Provide the [X, Y] coordinate of the cell's center where the given text is located.  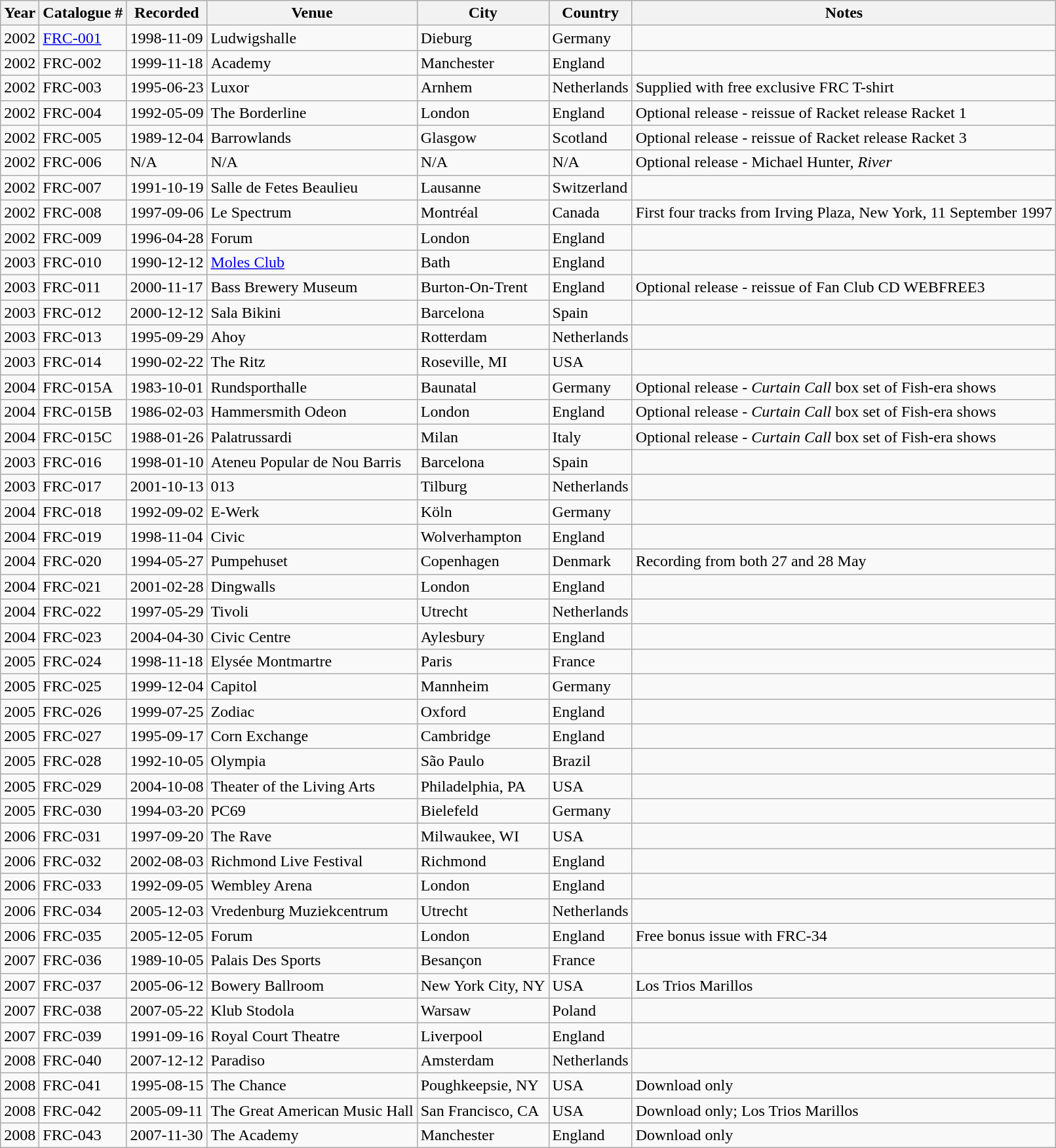
FRC-041 [83, 1085]
1989-12-04 [166, 138]
Dingwalls [312, 586]
FRC-017 [83, 487]
1995-09-17 [166, 737]
2004-10-08 [166, 786]
1983-10-01 [166, 387]
FRC-021 [83, 586]
FRC-024 [83, 661]
1992-09-02 [166, 512]
The Great American Music Hall [312, 1111]
1994-03-20 [166, 811]
Poughkeepsie, NY [482, 1085]
Elysée Montmartre [312, 661]
FRC-005 [83, 138]
Dieburg [482, 38]
Theater of the Living Arts [312, 786]
2000-12-12 [166, 313]
Zodiac [312, 711]
Vredenburg Muziekcentrum [312, 911]
Le Spectrum [312, 212]
Free bonus issue with FRC-34 [844, 936]
Palatrussardi [312, 437]
PC69 [312, 811]
Oxford [482, 711]
Venue [312, 13]
City [482, 13]
FRC-040 [83, 1060]
2007-11-30 [166, 1136]
Paris [482, 661]
Switzerland [590, 187]
Aylesbury [482, 636]
FRC-009 [83, 237]
Brazil [590, 761]
1992-05-09 [166, 113]
Capitol [312, 686]
Ateneu Popular de Nou Barris [312, 462]
1997-09-06 [166, 212]
Civic Centre [312, 636]
Richmond Live Festival [312, 861]
Mannheim [482, 686]
FRC-043 [83, 1136]
FRC-006 [83, 163]
1989-10-05 [166, 961]
Country [590, 13]
Burton-On-Trent [482, 287]
FRC-014 [83, 362]
FRC-010 [83, 262]
Rundsporthalle [312, 387]
FRC-033 [83, 886]
Optional release - reissue of Racket release Racket 1 [844, 113]
FRC-013 [83, 337]
1995-09-29 [166, 337]
2005-12-05 [166, 936]
Download only; Los Trios Marillos [844, 1111]
San Francisco, CA [482, 1111]
Milan [482, 437]
FRC-019 [83, 537]
Optional release - reissue of Fan Club CD WEBFREE3 [844, 287]
Los Trios Marillos [844, 985]
FRC-028 [83, 761]
Roseville, MI [482, 362]
FRC-042 [83, 1111]
2004-04-30 [166, 636]
1999-07-25 [166, 711]
FRC-003 [83, 88]
Palais Des Sports [312, 961]
Lausanne [482, 187]
Academy [312, 63]
The Ritz [312, 362]
Klub Stodola [312, 1010]
Paradiso [312, 1060]
2007-05-22 [166, 1010]
1991-09-16 [166, 1035]
Tivoli [312, 611]
FRC-035 [83, 936]
Olympia [312, 761]
Bielefeld [482, 811]
Canada [590, 212]
First four tracks from Irving Plaza, New York, 11 September 1997 [844, 212]
Warsaw [482, 1010]
1992-10-05 [166, 761]
Poland [590, 1010]
Notes [844, 13]
Optional release - Michael Hunter, River [844, 163]
2007-12-12 [166, 1060]
Ludwigshalle [312, 38]
1999-11-18 [166, 63]
Moles Club [312, 262]
FRC-032 [83, 861]
Hammersmith Odeon [312, 412]
Scotland [590, 138]
Optional release - reissue of Racket release Racket 3 [844, 138]
Köln [482, 512]
1990-02-22 [166, 362]
Sala Bikini [312, 313]
Copenhagen [482, 562]
Richmond [482, 861]
Besançon [482, 961]
Amsterdam [482, 1060]
Ahoy [312, 337]
FRC-022 [83, 611]
FRC-015B [83, 412]
Luxor [312, 88]
Montréal [482, 212]
FRC-016 [83, 462]
FRC-004 [83, 113]
Catalogue # [83, 13]
FRC-018 [83, 512]
FRC-034 [83, 911]
2001-02-28 [166, 586]
1990-12-12 [166, 262]
The Academy [312, 1136]
Denmark [590, 562]
Tilburg [482, 487]
2002-08-03 [166, 861]
Rotterdam [482, 337]
Salle de Fetes Beaulieu [312, 187]
Recorded [166, 13]
Philadelphia, PA [482, 786]
FRC-036 [83, 961]
The Chance [312, 1085]
São Paulo [482, 761]
Arnhem [482, 88]
FRC-038 [83, 1010]
1995-06-23 [166, 88]
FRC-030 [83, 811]
1998-11-09 [166, 38]
FRC-015A [83, 387]
1994-05-27 [166, 562]
E-Werk [312, 512]
Liverpool [482, 1035]
2001-10-13 [166, 487]
1998-11-18 [166, 661]
Royal Court Theatre [312, 1035]
1999-12-04 [166, 686]
FRC-001 [83, 38]
FRC-015C [83, 437]
FRC-012 [83, 313]
Bowery Ballroom [312, 985]
Civic [312, 537]
1998-11-04 [166, 537]
Italy [590, 437]
1988-01-26 [166, 437]
Bath [482, 262]
2005-06-12 [166, 985]
The Rave [312, 836]
Barrowlands [312, 138]
FRC-037 [83, 985]
1992-09-05 [166, 886]
FRC-011 [83, 287]
Year [20, 13]
2005-12-03 [166, 911]
1995-08-15 [166, 1085]
Corn Exchange [312, 737]
1997-05-29 [166, 611]
Baunatal [482, 387]
1997-09-20 [166, 836]
1986-02-03 [166, 412]
FRC-020 [83, 562]
FRC-023 [83, 636]
Recording from both 27 and 28 May [844, 562]
Supplied with free exclusive FRC T-shirt [844, 88]
2005-09-11 [166, 1111]
FRC-027 [83, 737]
Wembley Arena [312, 886]
FRC-025 [83, 686]
FRC-029 [83, 786]
FRC-007 [83, 187]
Wolverhampton [482, 537]
FRC-002 [83, 63]
1991-10-19 [166, 187]
FRC-039 [83, 1035]
FRC-026 [83, 711]
2000-11-17 [166, 287]
FRC-031 [83, 836]
Bass Brewery Museum [312, 287]
FRC-008 [83, 212]
Milwaukee, WI [482, 836]
013 [312, 487]
New York City, NY [482, 985]
Cambridge [482, 737]
Pumpehuset [312, 562]
1996-04-28 [166, 237]
Glasgow [482, 138]
The Borderline [312, 113]
1998-01-10 [166, 462]
